From the cell containing the given text, extract its center point as (X, Y) coordinate. 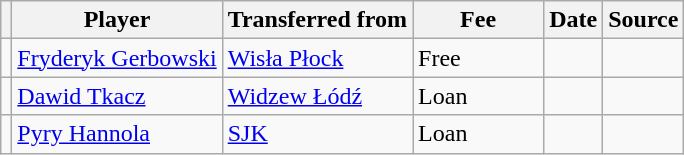
Wisła Płock (317, 58)
Pyry Hannola (117, 134)
Player (117, 20)
Date (574, 20)
Transferred from (317, 20)
SJK (317, 134)
Free (478, 58)
Fee (478, 20)
Source (644, 20)
Fryderyk Gerbowski (117, 58)
Widzew Łódź (317, 96)
Dawid Tkacz (117, 96)
